Detect which cell encompasses the target text, then output its (X, Y) center coordinate. 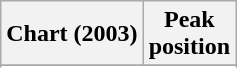
Peak position (189, 34)
Chart (2003) (72, 34)
